Return (X, Y) of the center of cell containing provided text 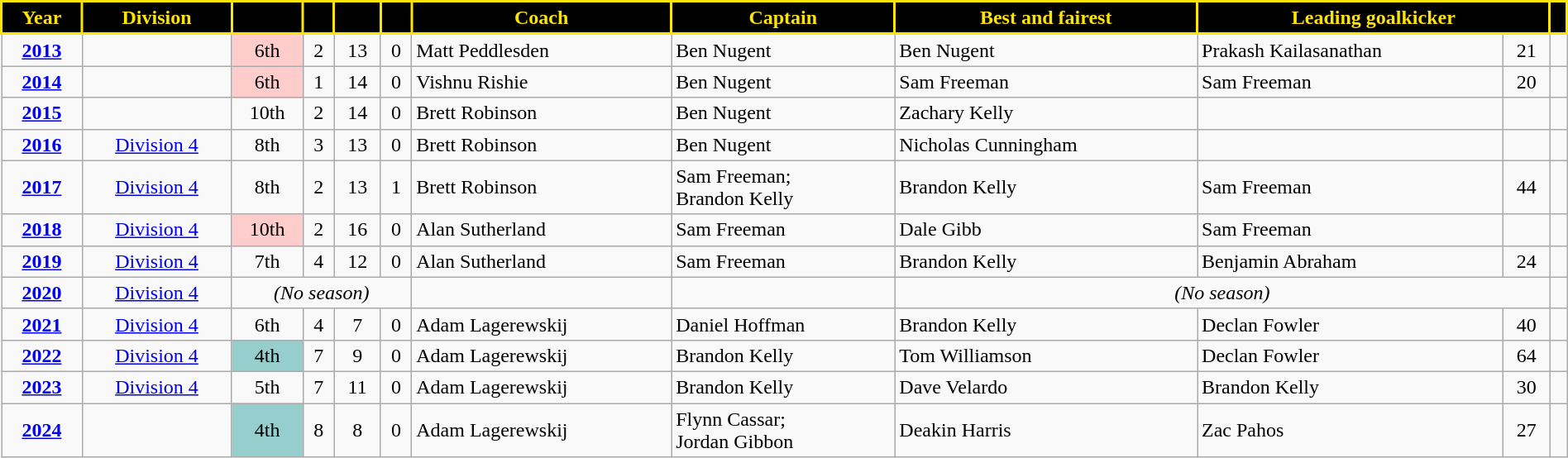
2016 (42, 145)
2021 (42, 324)
12 (357, 261)
Zachary Kelly (1046, 113)
2014 (42, 82)
Matt Peddlesden (542, 50)
24 (1527, 261)
Nicholas Cunningham (1046, 145)
2013 (42, 50)
Zac Pahos (1350, 430)
Benjamin Abraham (1350, 261)
2015 (42, 113)
7th (268, 261)
Daniel Hoffman (783, 324)
5th (268, 387)
Flynn Cassar; Jordan Gibbon (783, 430)
44 (1527, 187)
Dale Gibb (1046, 230)
11 (357, 387)
2024 (42, 430)
30 (1527, 387)
2020 (42, 293)
21 (1527, 50)
Best and fairest (1046, 18)
Captain (783, 18)
Tom Williamson (1046, 355)
Prakash Kailasanathan (1350, 50)
Deakin Harris (1046, 430)
16 (357, 230)
2017 (42, 187)
Vishnu Rishie (542, 82)
40 (1527, 324)
3 (319, 145)
2022 (42, 355)
Sam Freeman; Brandon Kelly (783, 187)
Coach (542, 18)
Leading goalkicker (1374, 18)
2023 (42, 387)
64 (1527, 355)
27 (1527, 430)
20 (1527, 82)
Dave Velardo (1046, 387)
Division (157, 18)
2018 (42, 230)
9 (357, 355)
2019 (42, 261)
Year (42, 18)
